Identify which cell holds the provided text, then report its (x, y) central coordinate. 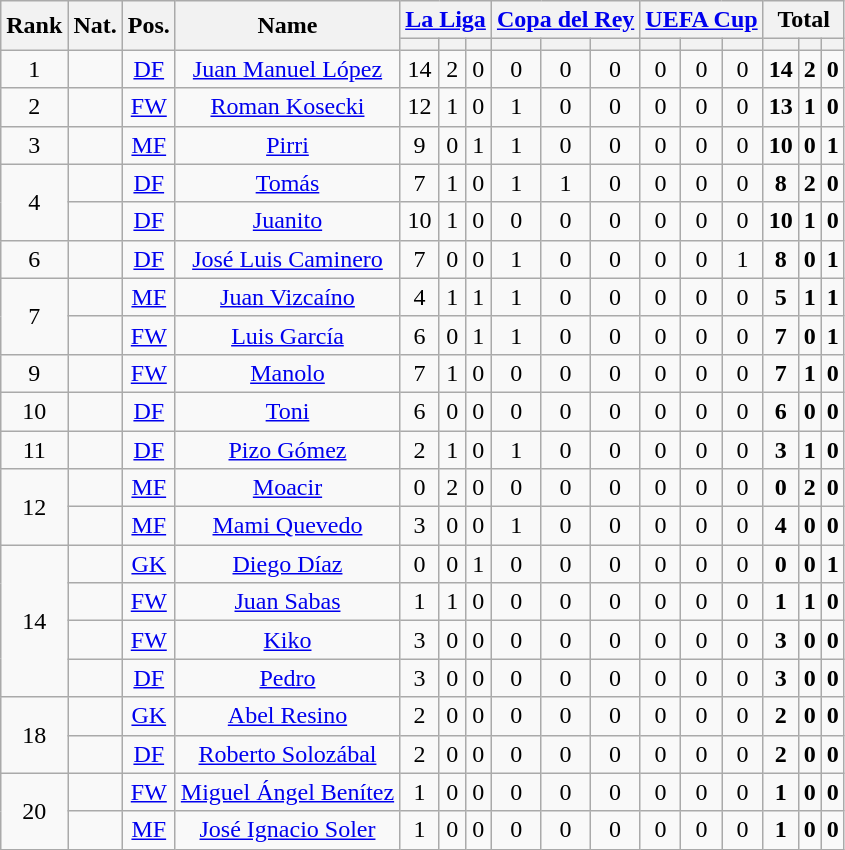
Manolo (287, 373)
11 (34, 449)
18 (34, 735)
Abel Resino (287, 716)
Nat. (95, 26)
5 (780, 297)
Moacir (287, 488)
La Liga (446, 20)
Juan Sabas (287, 602)
Juan Vizcaíno (287, 297)
Rank (34, 26)
José Luis Caminero (287, 259)
Juanito (287, 221)
Pos. (148, 26)
Juan Manuel López (287, 69)
Copa del Rey (565, 20)
20 (34, 811)
13 (780, 107)
Toni (287, 411)
Miguel Ángel Benítez (287, 792)
José Ignacio Soler (287, 830)
Name (287, 26)
Diego Díaz (287, 564)
Tomás (287, 183)
Roberto Solozábal (287, 754)
Mami Quevedo (287, 526)
Pizo Gómez (287, 449)
Kiko (287, 640)
Total (804, 20)
Pedro (287, 678)
Luis García (287, 335)
Pirri (287, 145)
Roman Kosecki (287, 107)
UEFA Cup (702, 20)
